Locate the cell with the specified text and output its (x, y) center coordinate. 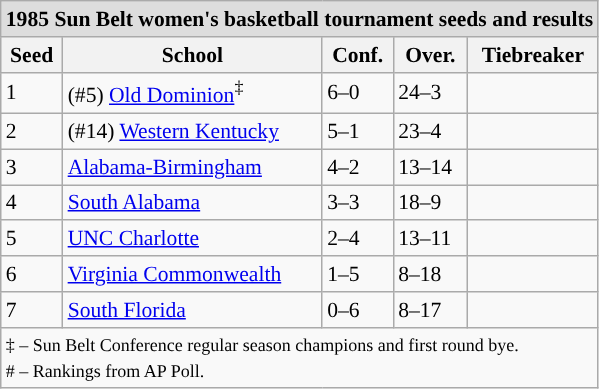
‡ – Sun Belt Conference regular season champions and first round bye.# – Rankings from AP Poll. (300, 358)
2–4 (358, 239)
Alabama-Birmingham (193, 167)
1 (32, 92)
6 (32, 274)
1985 Sun Belt women's basketball tournament seeds and results (300, 19)
7 (32, 310)
23–4 (430, 132)
Conf. (358, 55)
4–2 (358, 167)
8–18 (430, 274)
5 (32, 239)
Seed (32, 55)
3–3 (358, 203)
3 (32, 167)
UNC Charlotte (193, 239)
South Alabama (193, 203)
8–17 (430, 310)
Virginia Commonwealth (193, 274)
School (193, 55)
13–14 (430, 167)
Tiebreaker (534, 55)
(#5) Old Dominion‡ (193, 92)
13–11 (430, 239)
0–6 (358, 310)
2 (32, 132)
South Florida (193, 310)
Over. (430, 55)
18–9 (430, 203)
24–3 (430, 92)
1–5 (358, 274)
4 (32, 203)
(#14) Western Kentucky (193, 132)
6–0 (358, 92)
5–1 (358, 132)
